Search for the cell housing the specified text and yield its (x, y) center coordinate. 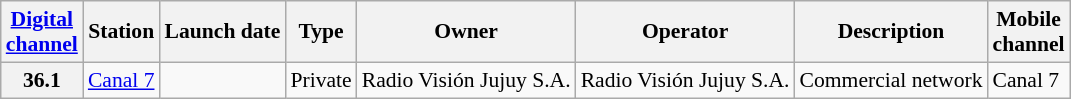
Operator (686, 32)
Station (122, 32)
Owner (466, 32)
Commercial network (892, 80)
Private (320, 80)
Type (320, 32)
Digitalchannel (42, 32)
36.1 (42, 80)
Description (892, 32)
Launch date (223, 32)
Mobilechannel (1029, 32)
